Provide the [x, y] coordinate of the cell's center where the given text is located.  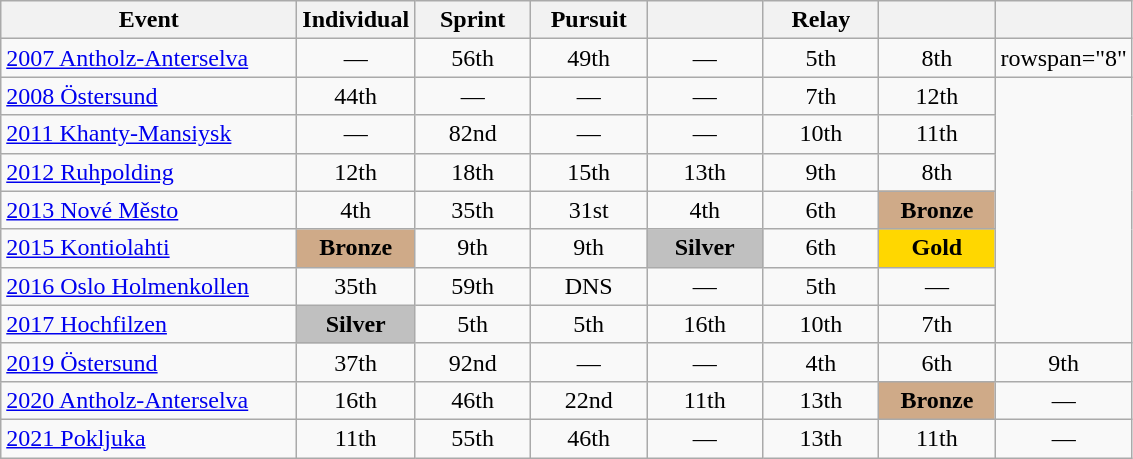
82nd [473, 134]
Individual [356, 20]
22nd [589, 400]
18th [473, 172]
31st [589, 210]
55th [473, 438]
Pursuit [589, 20]
56th [473, 58]
2021 Pokljuka [149, 438]
Event [149, 20]
Sprint [473, 20]
Relay [821, 20]
15th [589, 172]
92nd [473, 362]
2013 Nové Město [149, 210]
2012 Ruhpolding [149, 172]
2017 Hochfilzen [149, 324]
2020 Antholz-Anterselva [149, 400]
59th [473, 286]
2019 Östersund [149, 362]
2011 Khanty-Mansiysk [149, 134]
49th [589, 58]
rowspan="8" [1064, 58]
44th [356, 96]
2016 Oslo Holmenkollen [149, 286]
DNS [589, 286]
2008 Östersund [149, 96]
2007 Antholz-Anterselva [149, 58]
2015 Kontiolahti [149, 248]
Gold [937, 248]
37th [356, 362]
